Output the (X, Y) coordinate of the center of the cell containing the given text.  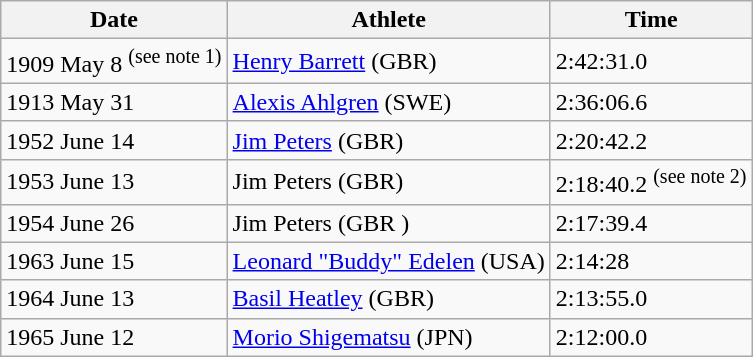
2:12:00.0 (651, 337)
2:17:39.4 (651, 223)
Basil Heatley (GBR) (388, 299)
2:14:28 (651, 261)
Henry Barrett (GBR) (388, 62)
2:13:55.0 (651, 299)
Morio Shigematsu (JPN) (388, 337)
Date (114, 20)
Leonard "Buddy" Edelen (USA) (388, 261)
1965 June 12 (114, 337)
Alexis Ahlgren (SWE) (388, 102)
Jim Peters (GBR ) (388, 223)
Time (651, 20)
1952 June 14 (114, 140)
1954 June 26 (114, 223)
2:20:42.2 (651, 140)
1964 June 13 (114, 299)
Athlete (388, 20)
2:36:06.6 (651, 102)
1953 June 13 (114, 182)
1963 June 15 (114, 261)
1909 May 8 (see note 1) (114, 62)
2:42:31.0 (651, 62)
2:18:40.2 (see note 2) (651, 182)
1913 May 31 (114, 102)
